Identify which cell holds the provided text, then report its [X, Y] central coordinate. 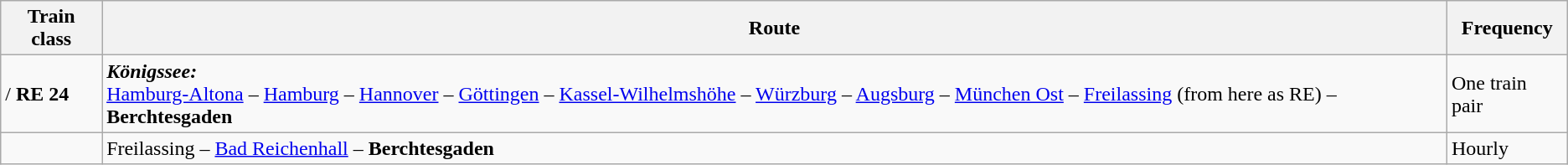
One train pair [1507, 94]
Route [775, 28]
Freilassing – Bad Reichenhall – Berchtesgaden [775, 148]
/ RE 24 [52, 94]
Train class [52, 28]
Hourly [1507, 148]
Frequency [1507, 28]
